Capture the cell that displays the provided text and extract its [x, y] central coordinate. 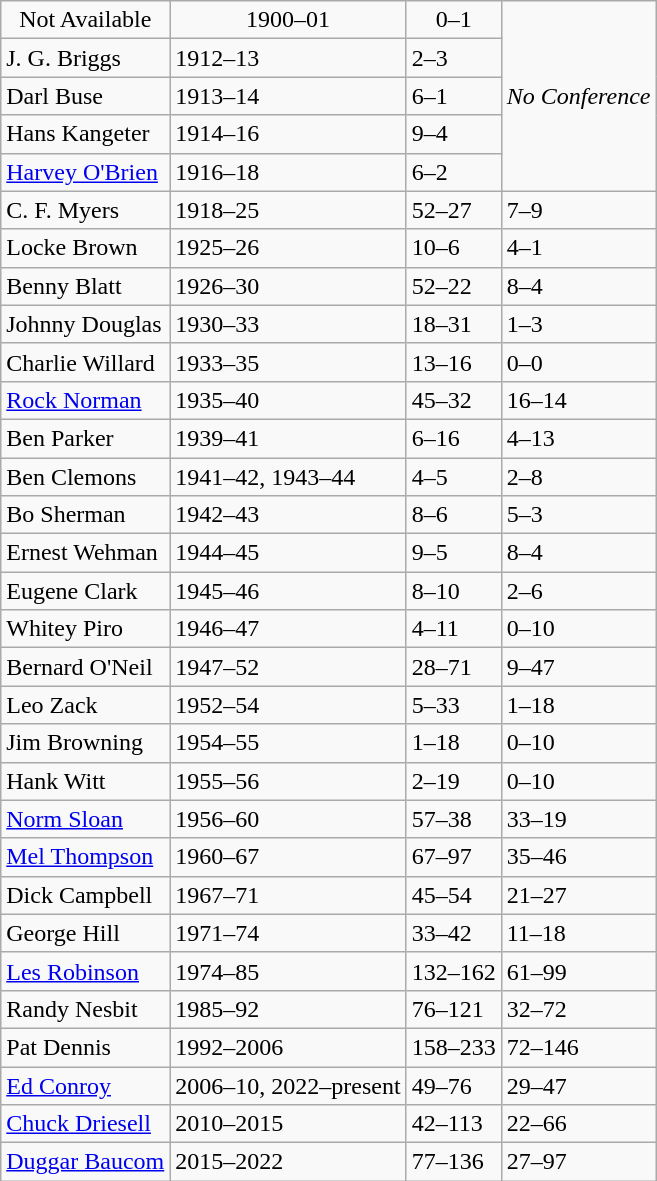
Hank Witt [86, 781]
1926–30 [288, 286]
Not Available [86, 20]
Norm Sloan [86, 819]
13–16 [454, 362]
1925–26 [288, 248]
Ben Parker [86, 438]
2015–2022 [288, 1162]
1914–16 [288, 134]
45–32 [454, 400]
1913–14 [288, 96]
33–42 [454, 933]
1955–56 [288, 781]
1952–54 [288, 705]
10–6 [454, 248]
77–136 [454, 1162]
Randy Nesbit [86, 1009]
2010–2015 [288, 1124]
6–2 [454, 172]
Rock Norman [86, 400]
2006–10, 2022–present [288, 1085]
Ernest Wehman [86, 553]
1967–71 [288, 895]
1974–85 [288, 971]
1–3 [578, 324]
42–113 [454, 1124]
72–146 [578, 1047]
Jim Browning [86, 743]
1944–45 [288, 553]
1941–42, 1943–44 [288, 477]
1918–25 [288, 210]
1992–2006 [288, 1047]
27–97 [578, 1162]
Eugene Clark [86, 591]
1946–47 [288, 629]
9–5 [454, 553]
0–1 [454, 20]
28–71 [454, 667]
16–14 [578, 400]
No Conference [578, 96]
2–19 [454, 781]
67–97 [454, 857]
Whitey Piro [86, 629]
18–31 [454, 324]
1939–41 [288, 438]
George Hill [86, 933]
Hans Kangeter [86, 134]
Darl Buse [86, 96]
4–1 [578, 248]
1947–52 [288, 667]
Bo Sherman [86, 515]
2–8 [578, 477]
21–27 [578, 895]
Mel Thompson [86, 857]
1916–18 [288, 172]
Locke Brown [86, 248]
52–22 [454, 286]
Charlie Willard [86, 362]
Benny Blatt [86, 286]
1900–01 [288, 20]
35–46 [578, 857]
1954–55 [288, 743]
5–33 [454, 705]
C. F. Myers [86, 210]
132–162 [454, 971]
Leo Zack [86, 705]
9–4 [454, 134]
49–76 [454, 1085]
2–6 [578, 591]
Duggar Baucom [86, 1162]
1960–67 [288, 857]
Ben Clemons [86, 477]
1930–33 [288, 324]
Johnny Douglas [86, 324]
Ed Conroy [86, 1085]
1956–60 [288, 819]
76–121 [454, 1009]
Bernard O'Neil [86, 667]
33–19 [578, 819]
32–72 [578, 1009]
158–233 [454, 1047]
22–66 [578, 1124]
6–16 [454, 438]
0–0 [578, 362]
11–18 [578, 933]
9–47 [578, 667]
Harvey O'Brien [86, 172]
1945–46 [288, 591]
6–1 [454, 96]
7–9 [578, 210]
5–3 [578, 515]
45–54 [454, 895]
4–13 [578, 438]
Dick Campbell [86, 895]
1985–92 [288, 1009]
1971–74 [288, 933]
4–5 [454, 477]
57–38 [454, 819]
Pat Dennis [86, 1047]
2–3 [454, 58]
1912–13 [288, 58]
J. G. Briggs [86, 58]
29–47 [578, 1085]
4–11 [454, 629]
Chuck Driesell [86, 1124]
8–6 [454, 515]
1942–43 [288, 515]
1935–40 [288, 400]
8–10 [454, 591]
Les Robinson [86, 971]
61–99 [578, 971]
1933–35 [288, 362]
52–27 [454, 210]
